Output the (x, y) coordinate of the center of the cell containing the given text.  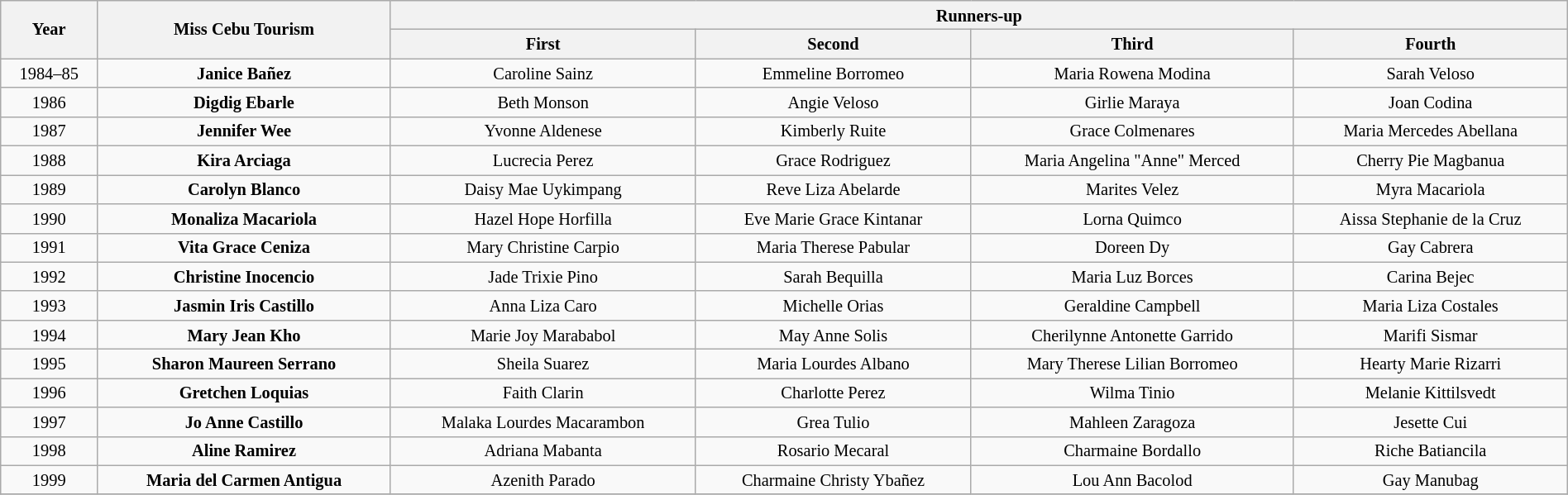
Daisy Mae Uykimpang (543, 188)
First (543, 45)
Second (834, 45)
Maria Lourdes Albano (834, 364)
1984–85 (50, 73)
Geraldine Campbell (1132, 306)
1995 (50, 364)
Runners-up (979, 15)
1992 (50, 276)
Jo Anne Castillo (245, 421)
1988 (50, 160)
Cherilynne Antonette Garrido (1132, 334)
Azenith Parado (543, 479)
1994 (50, 334)
Joan Codina (1431, 102)
Charmaine Christy Ybañez (834, 479)
Wilma Tinio (1132, 392)
Jasmin Iris Castillo (245, 306)
Carina Bejec (1431, 276)
Gay Cabrera (1431, 248)
Adriana Mabanta (543, 451)
1990 (50, 218)
Caroline Sainz (543, 73)
Rosario Mecaral (834, 451)
Girlie Maraya (1132, 102)
1993 (50, 306)
May Anne Solis (834, 334)
Emmeline Borromeo (834, 73)
Lorna Quimco (1132, 218)
Melanie Kittilsvedt (1431, 392)
Gay Manubag (1431, 479)
1997 (50, 421)
1991 (50, 248)
1996 (50, 392)
Third (1132, 45)
Gretchen Loquias (245, 392)
Hazel Hope Horfilla (543, 218)
Fourth (1431, 45)
Lucrecia Perez (543, 160)
Faith Clarin (543, 392)
Marifi Sismar (1431, 334)
Mahleen Zaragoza (1132, 421)
1986 (50, 102)
Michelle Orias (834, 306)
Lou Ann Bacolod (1132, 479)
Jennifer Wee (245, 131)
Doreen Dy (1132, 248)
Vita Grace Ceniza (245, 248)
Sarah Bequilla (834, 276)
Yvonne Aldenese (543, 131)
Kira Arciaga (245, 160)
Year (50, 29)
Janice Bañez (245, 73)
Grea Tulio (834, 421)
Maria Angelina "Anne" Merced (1132, 160)
Hearty Marie Rizarri (1431, 364)
Aissa Stephanie de la Cruz (1431, 218)
Maria Rowena Modina (1132, 73)
Kimberly Ruite (834, 131)
Maria Liza Costales (1431, 306)
Grace Colmenares (1132, 131)
Malaka Lourdes Macarambon (543, 421)
Riche Batiancila (1431, 451)
Maria Therese Pabular (834, 248)
Maria Mercedes Abellana (1431, 131)
1999 (50, 479)
Mary Jean Kho (245, 334)
Miss Cebu Tourism (245, 29)
Sheila Suarez (543, 364)
Grace Rodriguez (834, 160)
Mary Christine Carpio (543, 248)
Carolyn Blanco (245, 188)
Charlotte Perez (834, 392)
Reve Liza Abelarde (834, 188)
Mary Therese Lilian Borromeo (1132, 364)
Jesette Cui (1431, 421)
Sharon Maureen Serrano (245, 364)
1987 (50, 131)
Christine Inocencio (245, 276)
Beth Monson (543, 102)
Eve Marie Grace Kintanar (834, 218)
1998 (50, 451)
Marie Joy Marababol (543, 334)
Digdig Ebarle (245, 102)
Aline Ramirez (245, 451)
Angie Veloso (834, 102)
Maria del Carmen Antigua (245, 479)
Marites Velez (1132, 188)
1989 (50, 188)
Jade Trixie Pino (543, 276)
Monaliza Macariola (245, 218)
Myra Macariola (1431, 188)
Sarah Veloso (1431, 73)
Maria Luz Borces (1132, 276)
Cherry Pie Magbanua (1431, 160)
Charmaine Bordallo (1132, 451)
Anna Liza Caro (543, 306)
